Return [x, y] of the center of cell containing provided text 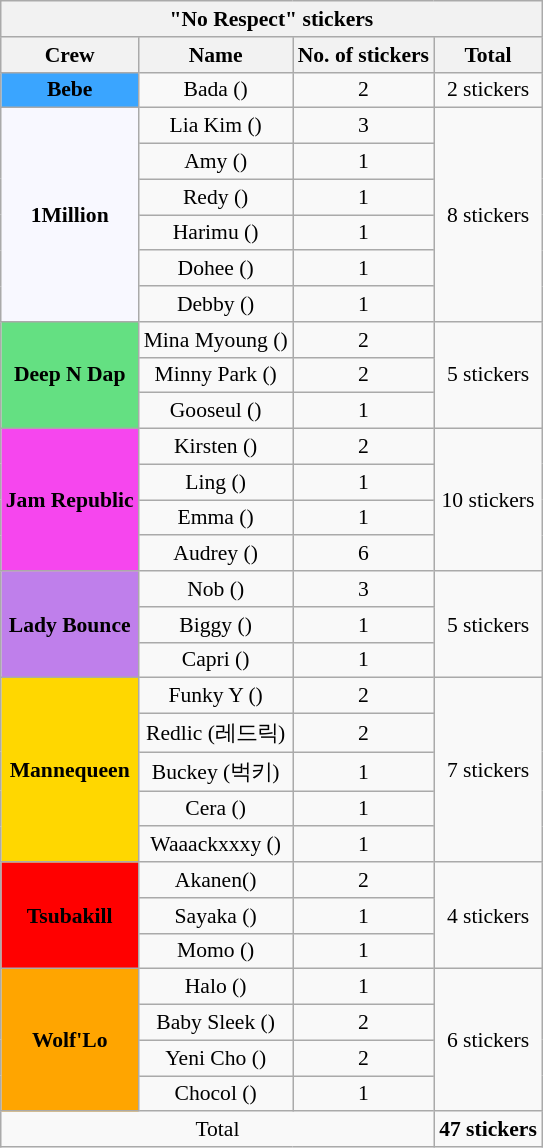
Amy () [216, 162]
Biggy () [216, 625]
Lady Bounce [70, 624]
Baby Sleek () [216, 1023]
Yeni Cho () [216, 1058]
4 stickers [488, 916]
Debby () [216, 304]
Sayaka () [216, 916]
7 stickers [488, 770]
Kirsten () [216, 447]
Capri () [216, 660]
Jam Republic [70, 500]
Redlic (레드릭) [216, 734]
Buckey (벅키) [216, 772]
Harimu () [216, 233]
1Million [70, 215]
Akanen() [216, 880]
Audrey () [216, 554]
Gooseul () [216, 411]
Lia Kim () [216, 126]
Waaackxxxy () [216, 845]
6 [364, 554]
Name [216, 55]
Wolf'Lo [70, 1040]
Momo () [216, 951]
Funky Y () [216, 696]
Mina Myoung () [216, 340]
No. of stickers [364, 55]
Emma () [216, 518]
2 stickers [488, 90]
Bebe [70, 90]
"No Respect" stickers [272, 19]
Minny Park () [216, 375]
Cera () [216, 809]
Nob () [216, 589]
Tsubakill [70, 916]
Dohee () [216, 269]
10 stickers [488, 500]
47 stickers [488, 1130]
8 stickers [488, 215]
Ling () [216, 482]
Halo () [216, 987]
Mannequeen [70, 770]
6 stickers [488, 1040]
Crew [70, 55]
Bada () [216, 90]
Chocol () [216, 1094]
Deep N Dap [70, 376]
Redy () [216, 197]
